Search for the cell housing the specified text and yield its [X, Y] center coordinate. 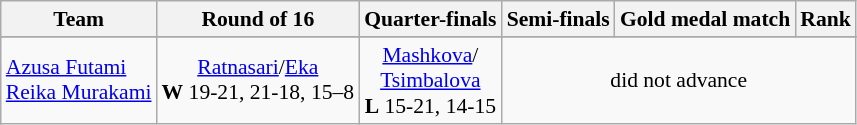
Mashkova/TsimbalovaL 15-21, 14-15 [430, 80]
Team [79, 19]
Rank [826, 19]
did not advance [679, 80]
Gold medal match [705, 19]
Quarter-finals [430, 19]
Ratnasari/EkaW 19-21, 21-18, 15–8 [258, 80]
Azusa FutamiReika Murakami [79, 80]
Semi-finals [558, 19]
Round of 16 [258, 19]
